Scan for the cell matching the given text and deliver its (X, Y) coordinate at center. 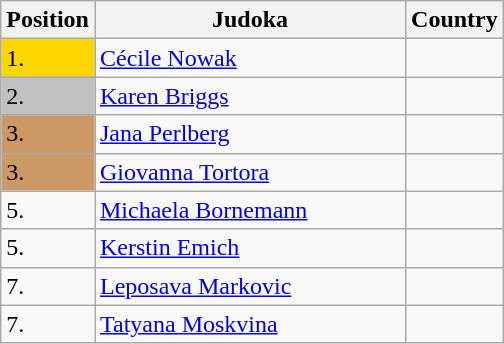
Cécile Nowak (250, 58)
Tatyana Moskvina (250, 324)
1. (48, 58)
Kerstin Emich (250, 248)
Karen Briggs (250, 96)
Giovanna Tortora (250, 172)
Michaela Bornemann (250, 210)
Leposava Markovic (250, 286)
Jana Perlberg (250, 134)
Position (48, 20)
Country (455, 20)
2. (48, 96)
Judoka (250, 20)
